Return the [X, Y] coordinate for the center point of the cell that contains the specified text.  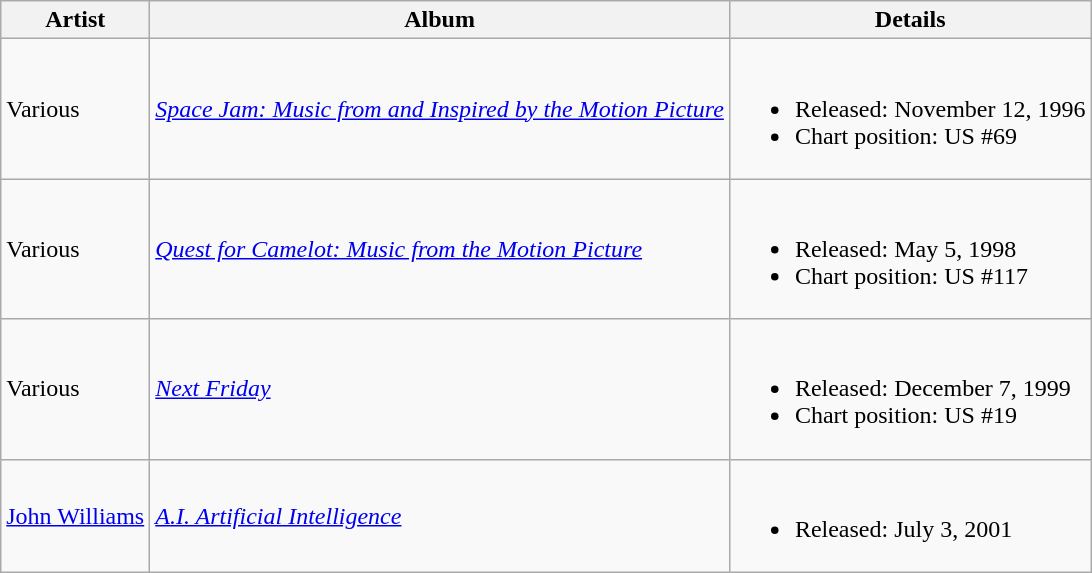
Space Jam: Music from and Inspired by the Motion Picture [440, 109]
A.I. Artificial Intelligence [440, 516]
Released: November 12, 1996Chart position: US #69 [910, 109]
Artist [76, 20]
Released: May 5, 1998Chart position: US #117 [910, 249]
Details [910, 20]
Released: December 7, 1999Chart position: US #19 [910, 389]
Quest for Camelot: Music from the Motion Picture [440, 249]
Album [440, 20]
John Williams [76, 516]
Released: July 3, 2001 [910, 516]
Next Friday [440, 389]
